Identify which cell holds the provided text, then report its [x, y] central coordinate. 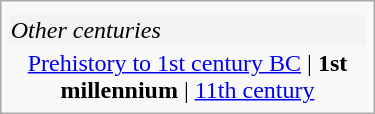
Prehistory to 1st century BC | 1st millennium | 11th century [187, 76]
Other centuries [187, 30]
